Scan for the cell matching the given text and deliver its (X, Y) coordinate at center. 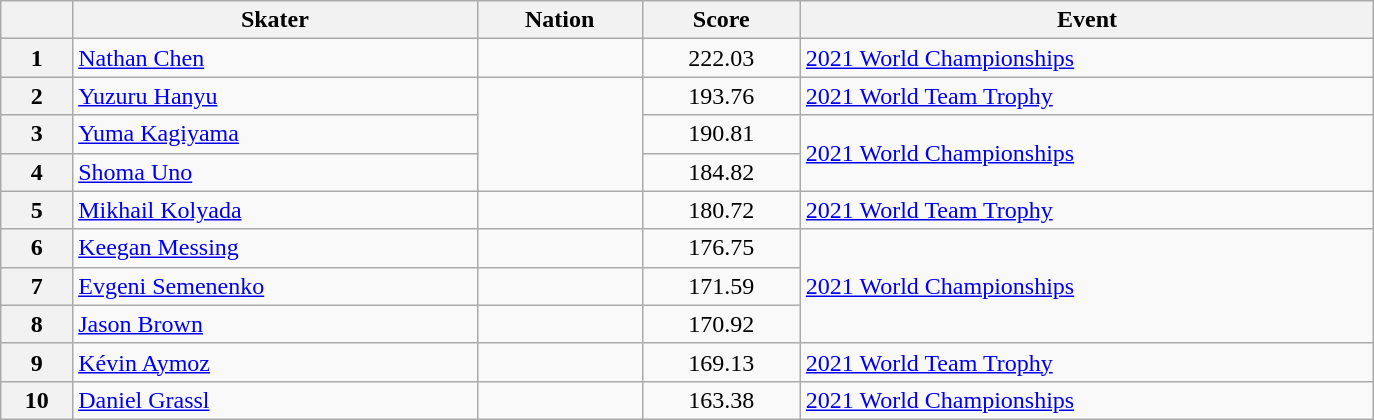
Shoma Uno (275, 172)
8 (37, 324)
193.76 (721, 96)
Yuma Kagiyama (275, 134)
5 (37, 210)
6 (37, 248)
Keegan Messing (275, 248)
Score (721, 20)
190.81 (721, 134)
163.38 (721, 400)
10 (37, 400)
Evgeni Semenenko (275, 286)
7 (37, 286)
Yuzuru Hanyu (275, 96)
3 (37, 134)
180.72 (721, 210)
184.82 (721, 172)
171.59 (721, 286)
Nathan Chen (275, 58)
Skater (275, 20)
176.75 (721, 248)
Mikhail Kolyada (275, 210)
Nation (560, 20)
Kévin Aymoz (275, 362)
169.13 (721, 362)
Daniel Grassl (275, 400)
4 (37, 172)
1 (37, 58)
Jason Brown (275, 324)
Event (1087, 20)
9 (37, 362)
170.92 (721, 324)
2 (37, 96)
222.03 (721, 58)
